From the cell containing the given text, extract its center point as [x, y] coordinate. 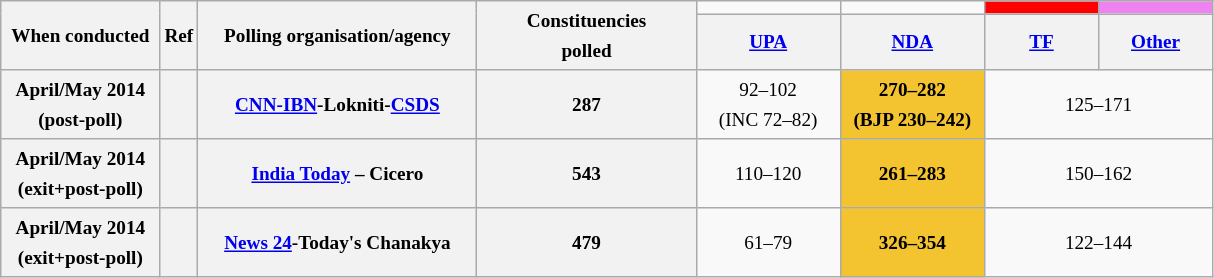
543 [586, 174]
92–102 (INC 72–82) [768, 104]
News 24-Today's Chanakya [338, 242]
122–144 [1098, 242]
TF [1041, 42]
287 [586, 104]
April/May 2014 (post-poll) [80, 104]
India Today – Cicero [338, 174]
61–79 [768, 242]
Other [1156, 42]
UPA [768, 42]
479 [586, 242]
110–120 [768, 174]
When conducted [80, 36]
CNN-IBN-Lokniti-CSDS [338, 104]
125–171 [1098, 104]
Polling organisation/agency [338, 36]
Constituenciespolled [586, 36]
270–282 (BJP 230–242) [912, 104]
150–162 [1098, 174]
326–354 [912, 242]
NDA [912, 42]
261–283 [912, 174]
Ref [179, 36]
